Pinpoint the cell where the given text exists, returning its (X, Y) midpoint coordinate. 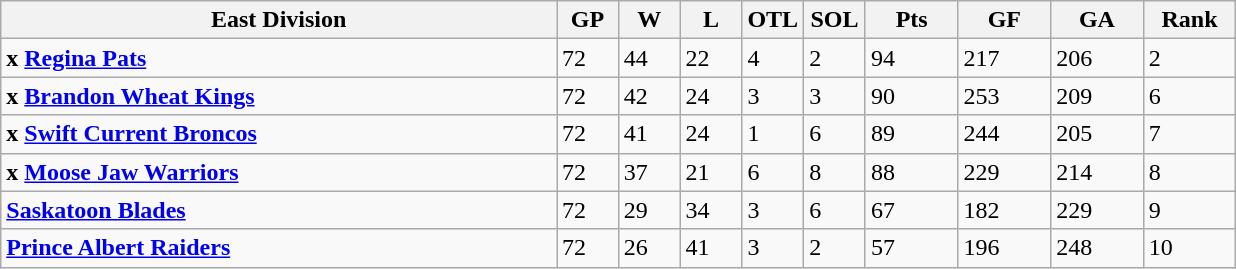
x Brandon Wheat Kings (279, 96)
196 (1004, 248)
GF (1004, 20)
OTL (773, 20)
9 (1190, 210)
W (649, 20)
Rank (1190, 20)
248 (1098, 248)
217 (1004, 58)
x Regina Pats (279, 58)
94 (912, 58)
Saskatoon Blades (279, 210)
26 (649, 248)
Prince Albert Raiders (279, 248)
GP (588, 20)
7 (1190, 134)
GA (1098, 20)
x Swift Current Broncos (279, 134)
29 (649, 210)
East Division (279, 20)
Pts (912, 20)
42 (649, 96)
205 (1098, 134)
22 (711, 58)
44 (649, 58)
x Moose Jaw Warriors (279, 172)
4 (773, 58)
L (711, 20)
21 (711, 172)
89 (912, 134)
244 (1004, 134)
182 (1004, 210)
214 (1098, 172)
253 (1004, 96)
88 (912, 172)
1 (773, 134)
67 (912, 210)
10 (1190, 248)
206 (1098, 58)
90 (912, 96)
209 (1098, 96)
SOL (835, 20)
37 (649, 172)
57 (912, 248)
34 (711, 210)
